Extract the (x, y) coordinate from the center of the cell holding the provided text.  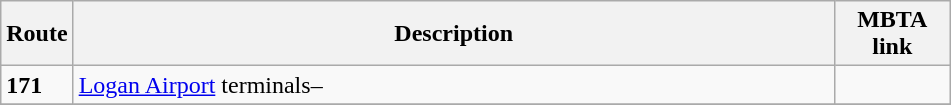
Logan Airport terminals– (454, 85)
171 (37, 85)
MBTA link (892, 34)
Route (37, 34)
Description (454, 34)
